Output the [X, Y] coordinate of the center of the cell containing the given text.  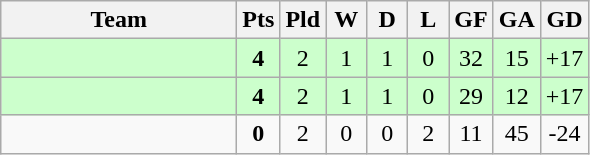
GA [516, 20]
Team [119, 20]
45 [516, 134]
D [388, 20]
W [346, 20]
11 [471, 134]
GD [564, 20]
Pts [258, 20]
L [428, 20]
32 [471, 58]
-24 [564, 134]
29 [471, 96]
12 [516, 96]
15 [516, 58]
Pld [303, 20]
GF [471, 20]
